Pinpoint the cell where the given text exists, returning its [x, y] midpoint coordinate. 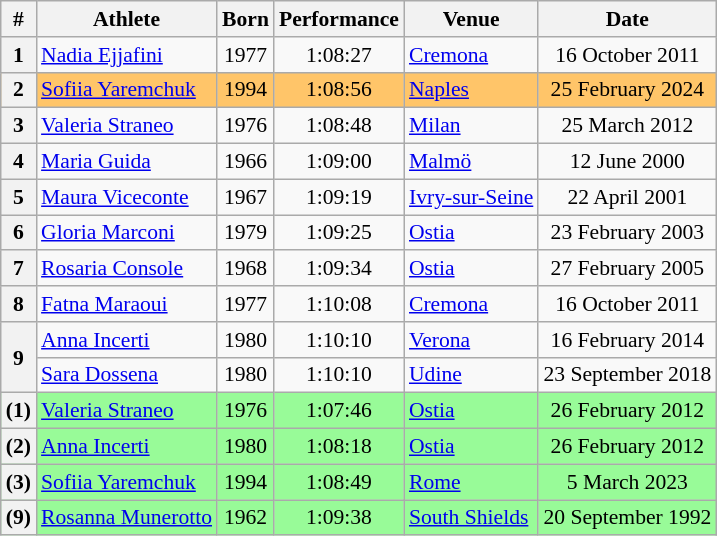
1 [18, 55]
Maura Viceconte [126, 197]
16 February 2014 [627, 340]
Rome [471, 482]
23 September 2018 [627, 375]
1:08:49 [339, 482]
(2) [18, 447]
22 April 2001 [627, 197]
1:08:48 [339, 126]
1962 [246, 518]
Maria Guida [126, 162]
1:10:08 [339, 304]
9 [18, 358]
1:07:46 [339, 411]
Performance [339, 19]
(3) [18, 482]
Athlete [126, 19]
Milan [471, 126]
Ivry-sur-Seine [471, 197]
1:09:38 [339, 518]
1:08:18 [339, 447]
12 June 2000 [627, 162]
20 September 1992 [627, 518]
3 [18, 126]
1:08:56 [339, 90]
# [18, 19]
Rosanna Munerotto [126, 518]
4 [18, 162]
23 February 2003 [627, 233]
Udine [471, 375]
8 [18, 304]
1979 [246, 233]
7 [18, 269]
Naples [471, 90]
Born [246, 19]
Sara Dossena [126, 375]
South Shields [471, 518]
1968 [246, 269]
Rosaria Console [126, 269]
5 [18, 197]
27 February 2005 [627, 269]
Verona [471, 340]
Malmö [471, 162]
(1) [18, 411]
6 [18, 233]
25 March 2012 [627, 126]
(9) [18, 518]
1966 [246, 162]
1:09:19 [339, 197]
Date [627, 19]
5 March 2023 [627, 482]
2 [18, 90]
Fatna Maraoui [126, 304]
Venue [471, 19]
1967 [246, 197]
25 February 2024 [627, 90]
1:09:25 [339, 233]
1:09:34 [339, 269]
Nadia Ejjafini [126, 55]
1:08:27 [339, 55]
Gloria Marconi [126, 233]
1:09:00 [339, 162]
